Scan for the cell matching the given text and deliver its [X, Y] coordinate at center. 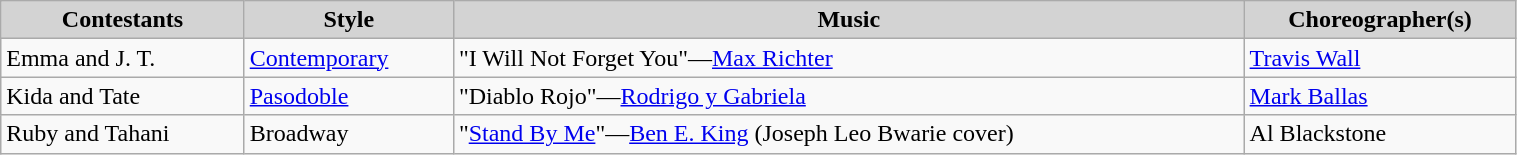
"Stand By Me"—Ben E. King (Joseph Leo Bwarie cover) [848, 134]
Contemporary [348, 58]
Mark Ballas [1380, 96]
Contestants [122, 20]
Choreographer(s) [1380, 20]
Emma and J. T. [122, 58]
Music [848, 20]
Al Blackstone [1380, 134]
"Diablo Rojo"—Rodrigo y Gabriela [848, 96]
Travis Wall [1380, 58]
Ruby and Tahani [122, 134]
"I Will Not Forget You"—Max Richter [848, 58]
Broadway [348, 134]
Pasodoble [348, 96]
Kida and Tate [122, 96]
Style [348, 20]
